Provide the (x, y) coordinate of the cell's center where the given text is located.  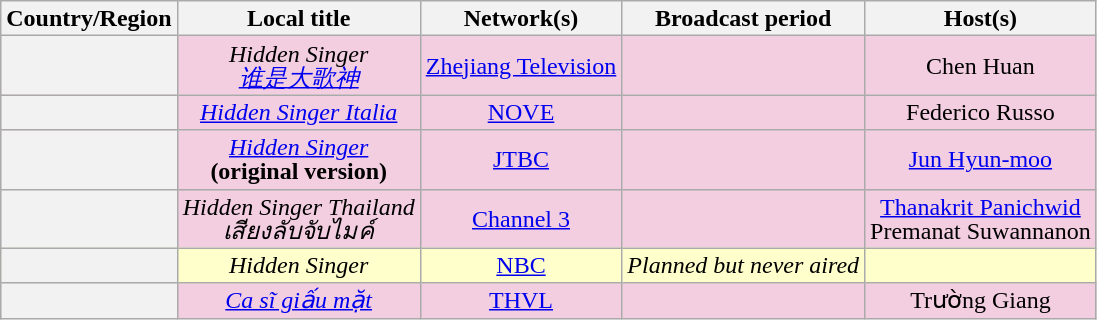
Hidden Singer(original version) (298, 160)
Channel 3 (521, 218)
Jun Hyun-moo (981, 160)
Federico Russo (981, 112)
Zhejiang Television (521, 66)
Broadcast period (744, 18)
Hidden Singer (298, 266)
Planned but never aired (744, 266)
Thanakrit PanichwidPremanat Suwannanon (981, 218)
Hidden Singer 谁是大歌神 (298, 66)
JTBC (521, 160)
Ca sĩ giấu mặt (298, 300)
Hidden Singer Thailandเสียงลับจับไมค์ (298, 218)
Trường Giang (981, 300)
Hidden Singer Italia (298, 112)
Chen Huan (981, 66)
Country/Region (89, 18)
NBC (521, 266)
NOVE (521, 112)
Local title (298, 18)
Network(s) (521, 18)
THVL (521, 300)
Host(s) (981, 18)
